Return the [x, y] coordinate for the center point of the cell that contains the specified text.  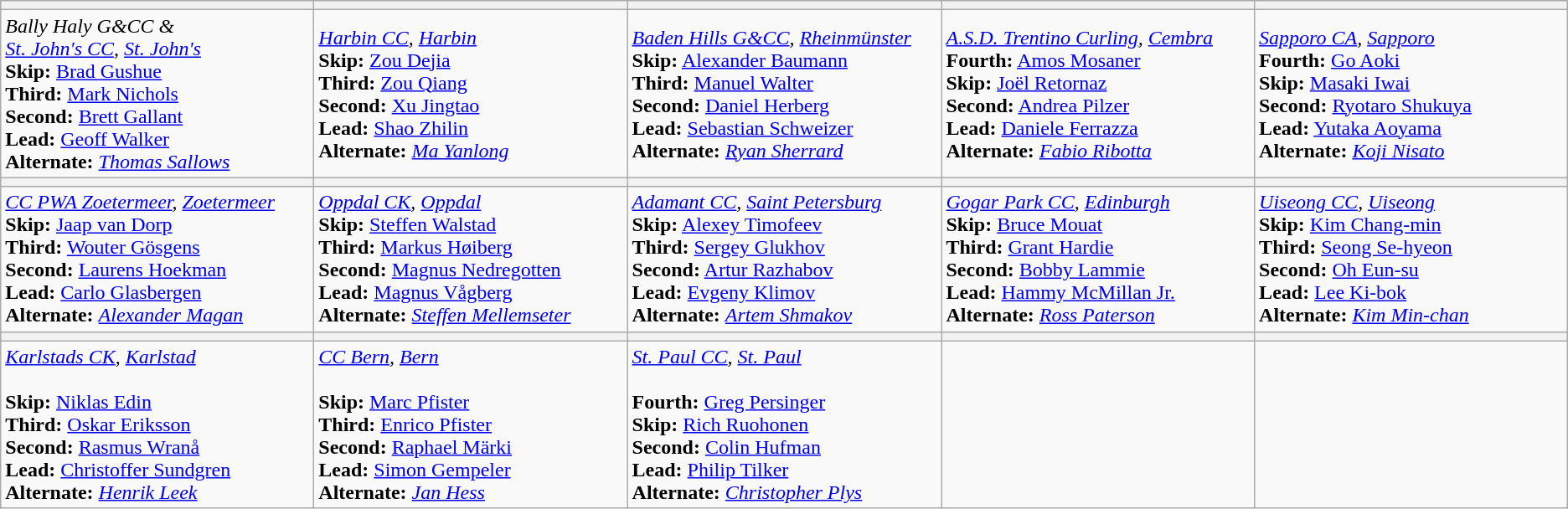
Oppdal CK, OppdalSkip: Steffen Walstad Third: Markus Høiberg Second: Magnus Nedregotten Lead: Magnus Vågberg Alternate: Steffen Mellemseter [471, 260]
Karlstads CK, KarlstadSkip: Niklas Edin Third: Oskar Eriksson Second: Rasmus Wranå Lead: Christoffer Sundgren Alternate: Henrik Leek [157, 424]
Adamant CC, Saint PetersburgSkip: Alexey Timofeev Third: Sergey Glukhov Second: Artur Razhabov Lead: Evgeny Klimov Alternate: Artem Shmakov [784, 260]
Harbin CC, HarbinSkip: Zou Dejia Third: Zou Qiang Second: Xu Jingtao Lead: Shao Zhilin Alternate: Ma Yanlong [471, 94]
CC Bern, BernSkip: Marc Pfister Third: Enrico Pfister Second: Raphael Märki Lead: Simon Gempeler Alternate: Jan Hess [471, 424]
Bally Haly G&CC & St. John's CC, St. John'sSkip: Brad Gushue Third: Mark Nichols Second: Brett Gallant Lead: Geoff Walker Alternate: Thomas Sallows [157, 94]
St. Paul CC, St. PaulFourth: Greg Persinger Skip: Rich Ruohonen Second: Colin Hufman Lead: Philip Tilker Alternate: Christopher Plys [784, 424]
CC PWA Zoetermeer, ZoetermeerSkip: Jaap van Dorp Third: Wouter Gösgens Second: Laurens Hoekman Lead: Carlo Glasbergen Alternate: Alexander Magan [157, 260]
Uiseong CC, UiseongSkip: Kim Chang-min Third: Seong Se-hyeon Second: Oh Eun-su Lead: Lee Ki-bok Alternate: Kim Min-chan [1411, 260]
Baden Hills G&CC, RheinmünsterSkip: Alexander Baumann Third: Manuel Walter Second: Daniel Herberg Lead: Sebastian Schweizer Alternate: Ryan Sherrard [784, 94]
A.S.D. Trentino Curling, CembraFourth: Amos Mosaner Skip: Joël Retornaz Second: Andrea Pilzer Lead: Daniele Ferrazza Alternate: Fabio Ribotta [1098, 94]
Gogar Park CC, EdinburghSkip: Bruce Mouat Third: Grant Hardie Second: Bobby Lammie Lead: Hammy McMillan Jr. Alternate: Ross Paterson [1098, 260]
Sapporo CA, SapporoFourth: Go Aoki Skip: Masaki Iwai Second: Ryotaro Shukuya Lead: Yutaka Aoyama Alternate: Koji Nisato [1411, 94]
